Pinpoint the cell where the given text exists, returning its [x, y] midpoint coordinate. 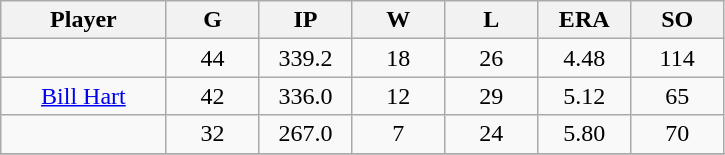
5.80 [584, 134]
114 [678, 58]
18 [398, 58]
29 [492, 96]
339.2 [306, 58]
Bill Hart [84, 96]
IP [306, 20]
W [398, 20]
32 [212, 134]
24 [492, 134]
L [492, 20]
ERA [584, 20]
336.0 [306, 96]
Player [84, 20]
5.12 [584, 96]
7 [398, 134]
12 [398, 96]
26 [492, 58]
267.0 [306, 134]
SO [678, 20]
G [212, 20]
42 [212, 96]
70 [678, 134]
65 [678, 96]
44 [212, 58]
4.48 [584, 58]
